Find where the given text appears and provide that cell's center as [x, y] coordinate. 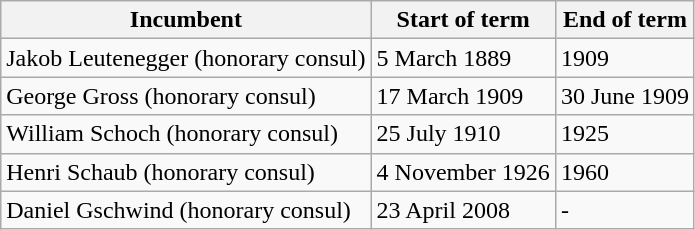
17 March 1909 [463, 96]
23 April 2008 [463, 210]
1909 [624, 58]
25 July 1910 [463, 134]
4 November 1926 [463, 172]
30 June 1909 [624, 96]
Henri Schaub (honorary consul) [186, 172]
William Schoch (honorary consul) [186, 134]
Incumbent [186, 20]
1925 [624, 134]
End of term [624, 20]
Start of term [463, 20]
1960 [624, 172]
5 March 1889 [463, 58]
Daniel Gschwind (honorary consul) [186, 210]
Jakob Leutenegger (honorary consul) [186, 58]
George Gross (honorary consul) [186, 96]
- [624, 210]
